Capture the cell that displays the provided text and extract its (X, Y) central coordinate. 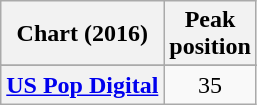
US Pop Digital (82, 85)
Peakposition (210, 34)
Chart (2016) (82, 34)
35 (210, 85)
